Search for the cell housing the specified text and yield its [x, y] center coordinate. 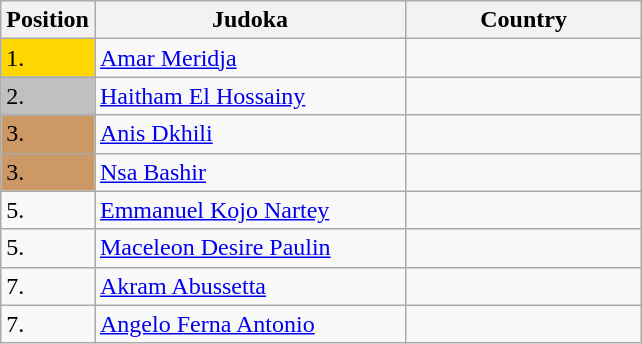
Country [524, 20]
Haitham El Hossainy [250, 96]
2. [48, 96]
Emmanuel Kojo Nartey [250, 210]
Akram Abussetta [250, 286]
Maceleon Desire Paulin [250, 248]
Angelo Ferna Antonio [250, 324]
Anis Dkhili [250, 134]
Nsa Bashir [250, 172]
1. [48, 58]
Position [48, 20]
Amar Meridja [250, 58]
Judoka [250, 20]
